Return the (X, Y) coordinate for the center point of the cell that contains the specified text.  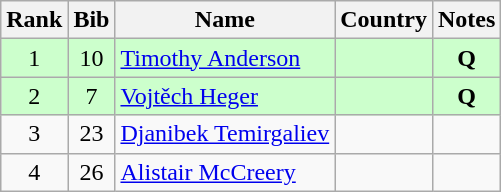
23 (92, 134)
1 (34, 58)
Rank (34, 20)
Country (384, 20)
Name (225, 20)
26 (92, 172)
Notes (466, 20)
3 (34, 134)
Vojtěch Heger (225, 96)
Djanibek Temirgaliev (225, 134)
Bib (92, 20)
4 (34, 172)
10 (92, 58)
Timothy Anderson (225, 58)
2 (34, 96)
Alistair McCreery (225, 172)
7 (92, 96)
